Determine the [X, Y] coordinate at the center of the cell enclosing the given text.  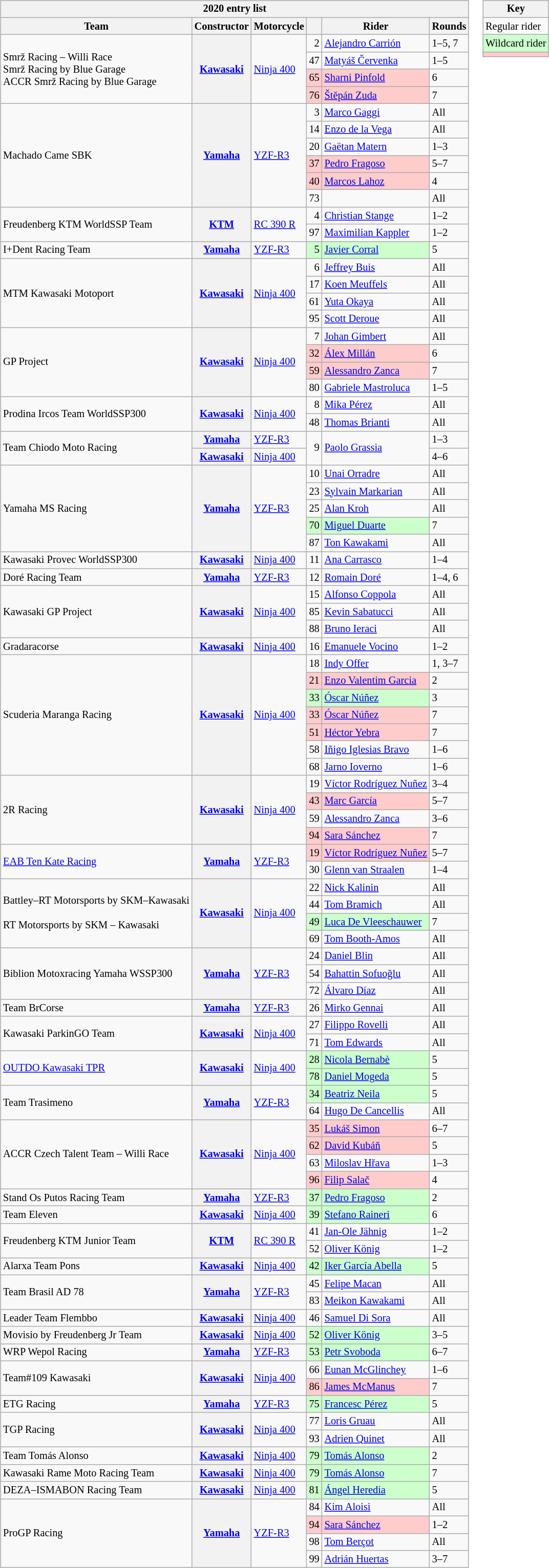
Scuderia Maranga Racing [96, 715]
Unai Orradre [376, 474]
45 [314, 1283]
Wildcard rider [516, 43]
Biblion Motoxracing Yamaha WSSP300 [96, 973]
MTM Kawasaki Motoport [96, 293]
Kawasaki GP Project [96, 612]
99 [314, 1559]
68 [314, 767]
Johan Gimbert [376, 336]
Sylvain Markarian [376, 491]
14 [314, 129]
Loris Gruau [376, 1421]
Freudenberg KTM WorldSSP Team [96, 224]
Adrián Huertas [376, 1559]
David Kubáň [376, 1146]
OUTDO Kawasaki TPR [96, 1069]
44 [314, 905]
34 [314, 1094]
Tom Bramich [376, 905]
53 [314, 1353]
73 [314, 199]
42 [314, 1267]
EAB Ten Kate Racing [96, 862]
I+Dent Racing Team [96, 250]
Enzo de la Vega [376, 129]
22 [314, 887]
Nick Kalinin [376, 887]
Mirko Gennai [376, 1008]
Bahattin Sofuoğlu [376, 973]
Alejandro Carrión [376, 43]
49 [314, 922]
Petr Svoboda [376, 1353]
Rounds [450, 26]
Scott Deroue [376, 319]
23 [314, 491]
35 [314, 1128]
Filippo Rovelli [376, 1025]
4–6 [450, 457]
Marcos Lahoz [376, 181]
3–5 [450, 1335]
83 [314, 1301]
32 [314, 354]
Paolo Grassia [376, 448]
Marco Gaggi [376, 113]
24 [314, 956]
27 [314, 1025]
Gabriele Mastroluca [376, 388]
Indy Offer [376, 664]
10 [314, 474]
85 [314, 612]
40 [314, 181]
66 [314, 1369]
41 [314, 1232]
Luca De Vleeschauwer [376, 922]
Prodina Ircos Team WorldSSP300 [96, 413]
TGP Racing [96, 1430]
Miguel Duarte [376, 526]
Iker García Abella [376, 1267]
69 [314, 939]
Daniel Mogeda [376, 1077]
Yuta Okaya [376, 302]
86 [314, 1387]
Álex Millán [376, 354]
Mika Pérez [376, 405]
64 [314, 1112]
ETG Racing [96, 1404]
3–4 [450, 784]
46 [314, 1318]
81 [314, 1490]
Team Tomás Alonso [96, 1456]
GP Project [96, 362]
61 [314, 302]
Adrien Quinet [376, 1439]
12 [314, 577]
80 [314, 388]
Beatriz Neila [376, 1094]
Stefano Raineri [376, 1215]
Emanuele Vocino [376, 646]
Christian Stange [376, 216]
47 [314, 61]
Matyáš Červenka [376, 61]
Team [96, 26]
Eunan McGlinchey [376, 1369]
Filip Salač [376, 1180]
1–5, 7 [450, 43]
3–7 [450, 1559]
Enzo Valentim Garcia [376, 681]
Jarno Ioverno [376, 767]
97 [314, 233]
75 [314, 1404]
Team Eleven [96, 1215]
Machado Came SBK [96, 156]
Stand Os Putos Racing Team [96, 1197]
Kim Aloisi [376, 1508]
Ángel Heredia [376, 1490]
Lukáš Simon [376, 1128]
Kawasaki Provec WorldSSP300 [96, 560]
Maximilian Kappler [376, 233]
70 [314, 526]
Thomas Brianti [376, 422]
63 [314, 1163]
76 [314, 95]
Štěpán Zuda [376, 95]
84 [314, 1508]
98 [314, 1542]
Team BrCorse [96, 1008]
Francesc Pérez [376, 1404]
2020 entry list [235, 9]
ACCR Czech Talent Team – Willi Race [96, 1155]
Gradaracorse [96, 646]
Motorcycle [279, 26]
Héctor Yebra [376, 732]
72 [314, 991]
Hugo De Cancellis [376, 1112]
Miloslav Hřava [376, 1163]
Felipe Macan [376, 1283]
Ton Kawakami [376, 543]
Freudenberg KTM Junior Team [96, 1240]
65 [314, 78]
48 [314, 422]
ProGP Racing [96, 1533]
Alan Kroh [376, 509]
39 [314, 1215]
26 [314, 1008]
Daniel Blin [376, 956]
Battley–RT Motorsports by SKM–KawasakiRT Motorsports by SKM – Kawasaki [96, 913]
2R Racing [96, 810]
95 [314, 319]
8 [314, 405]
Team Brasil AD 78 [96, 1292]
Kevin Sabatucci [376, 612]
15 [314, 595]
9 [314, 448]
WRP Wepol Racing [96, 1353]
Marc García [376, 801]
28 [314, 1060]
Jan-Ole Jähnig [376, 1232]
Alarxa Team Pons [96, 1267]
87 [314, 543]
Smrž Racing – Willi RaceSmrž Racing by Blue GarageACCR Smrž Racing by Blue Garage [96, 70]
Romain Doré [376, 577]
1–4, 6 [450, 577]
Javier Corral [376, 250]
Alfonso Coppola [376, 595]
96 [314, 1180]
Bruno Ieraci [376, 629]
11 [314, 560]
54 [314, 973]
3–6 [450, 818]
Meikon Kawakami [376, 1301]
88 [314, 629]
Gaëtan Matern [376, 147]
Samuel Di Sora [376, 1318]
21 [314, 681]
Regular rider [516, 26]
Nicola Bernabè [376, 1060]
Team#109 Kawasaki [96, 1378]
Yamaha MS Racing [96, 508]
Jeffrey Buis [376, 267]
Tom Berçot [376, 1542]
16 [314, 646]
62 [314, 1146]
Leader Team Flembbo [96, 1318]
Rider [376, 26]
Kawasaki ParkinGO Team [96, 1034]
Álvaro Díaz [376, 991]
Tom Edwards [376, 1042]
43 [314, 801]
25 [314, 509]
78 [314, 1077]
Team Trasimeno [96, 1102]
Glenn van Straalen [376, 870]
Ana Carrasco [376, 560]
Iñigo Iglesias Bravo [376, 750]
Tom Booth-Amos [376, 939]
77 [314, 1421]
93 [314, 1439]
1, 3–7 [450, 664]
Doré Racing Team [96, 577]
51 [314, 732]
Key [516, 9]
17 [314, 285]
Koen Meuffels [376, 285]
71 [314, 1042]
Constructor [222, 26]
James McManus [376, 1387]
30 [314, 870]
DEZA–ISMABON Racing Team [96, 1490]
58 [314, 750]
18 [314, 664]
20 [314, 147]
Team Chiodo Moto Racing [96, 448]
Sharni Pinfold [376, 78]
Movisio by Freudenberg Jr Team [96, 1335]
Kawasaki Rame Moto Racing Team [96, 1473]
